Return (x, y) of the center of cell containing provided text 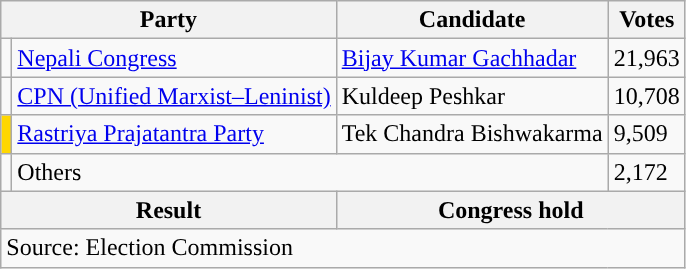
CPN (Unified Marxist–Leninist) (174, 96)
Others (310, 172)
Source: Election Commission (343, 248)
10,708 (646, 96)
2,172 (646, 172)
Candidate (472, 20)
Rastriya Prajatantra Party (174, 134)
Result (168, 210)
21,963 (646, 58)
Votes (646, 20)
Nepali Congress (174, 58)
Bijay Kumar Gachhadar (472, 58)
Tek Chandra Bishwakarma (472, 134)
Congress hold (510, 210)
9,509 (646, 134)
Kuldeep Peshkar (472, 96)
Party (168, 20)
